Pinpoint the cell where the given text exists, returning its (x, y) midpoint coordinate. 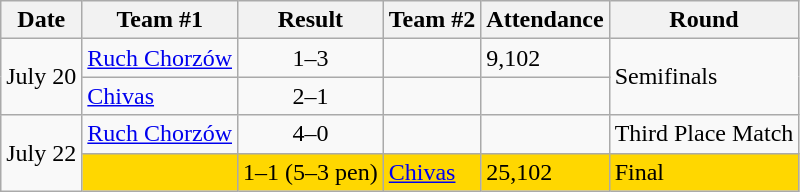
Third Place Match (704, 134)
July 22 (42, 153)
Result (311, 20)
9,102 (545, 58)
Date (42, 20)
Round (704, 20)
4–0 (311, 134)
July 20 (42, 77)
2–1 (311, 96)
Semifinals (704, 77)
1–1 (5–3 pen) (311, 172)
Team #2 (432, 20)
1–3 (311, 58)
Team #1 (160, 20)
Final (704, 172)
25,102 (545, 172)
Attendance (545, 20)
